Pinpoint the cell where the given text exists, returning its (x, y) midpoint coordinate. 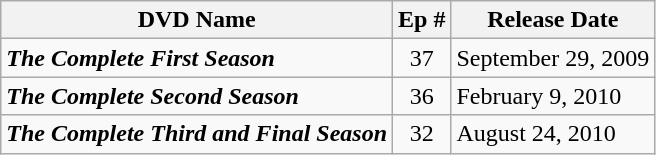
The Complete First Season (197, 58)
DVD Name (197, 20)
September 29, 2009 (553, 58)
32 (422, 134)
August 24, 2010 (553, 134)
The Complete Third and Final Season (197, 134)
37 (422, 58)
Release Date (553, 20)
February 9, 2010 (553, 96)
The Complete Second Season (197, 96)
36 (422, 96)
Ep # (422, 20)
